Capture the cell that displays the provided text and extract its [X, Y] central coordinate. 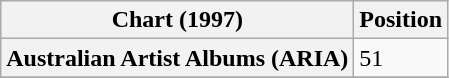
Position [401, 20]
Australian Artist Albums (ARIA) [178, 58]
51 [401, 58]
Chart (1997) [178, 20]
